Locate the cell with the specified text and output its (X, Y) center coordinate. 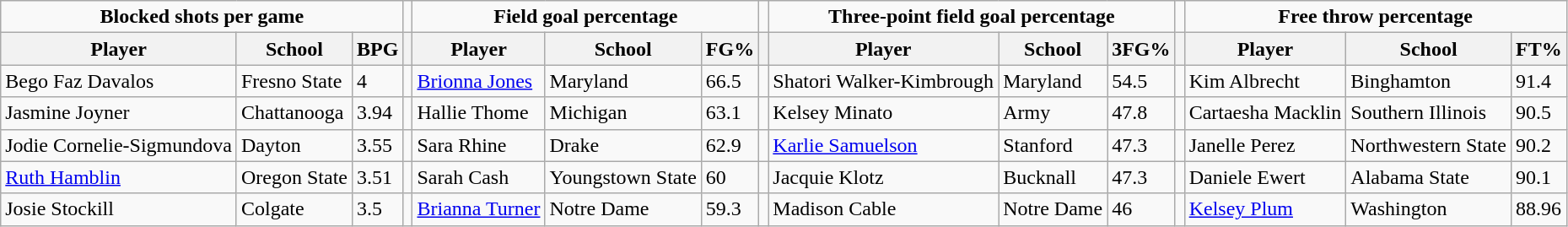
Daniele Ewert (1265, 177)
Alabama State (1429, 177)
3.51 (377, 177)
Janelle Perez (1265, 145)
Youngstown State (622, 177)
Karlie Samuelson (884, 145)
Blocked shots per game (202, 17)
90.2 (1538, 145)
Brianna Turner (479, 209)
FG% (730, 49)
Jodie Cornelie-Sigmundova (119, 145)
90.1 (1538, 177)
Bucknall (1053, 177)
3.55 (377, 145)
3.5 (377, 209)
Madison Cable (884, 209)
Hallie Thome (479, 113)
Ruth Hamblin (119, 177)
Brionna Jones (479, 81)
Drake (622, 145)
88.96 (1538, 209)
46 (1141, 209)
Northwestern State (1429, 145)
66.5 (730, 81)
Stanford (1053, 145)
62.9 (730, 145)
60 (730, 177)
Michigan (622, 113)
4 (377, 81)
Dayton (294, 145)
Southern Illinois (1429, 113)
Jasmine Joyner (119, 113)
Chattanooga (294, 113)
Sara Rhine (479, 145)
Binghamton (1429, 81)
Bego Faz Davalos (119, 81)
Fresno State (294, 81)
Washington (1429, 209)
FT% (1538, 49)
Kim Albrecht (1265, 81)
Colgate (294, 209)
Josie Stockill (119, 209)
Free throw percentage (1375, 17)
Jacquie Klotz (884, 177)
BPG (377, 49)
54.5 (1141, 81)
Cartaesha Macklin (1265, 113)
63.1 (730, 113)
Shatori Walker-Kimbrough (884, 81)
91.4 (1538, 81)
59.3 (730, 209)
Field goal percentage (585, 17)
Army (1053, 113)
Kelsey Minato (884, 113)
Three-point field goal percentage (972, 17)
3FG% (1141, 49)
Kelsey Plum (1265, 209)
3.94 (377, 113)
90.5 (1538, 113)
Sarah Cash (479, 177)
47.8 (1141, 113)
Oregon State (294, 177)
